Identify which cell holds the provided text, then report its (X, Y) central coordinate. 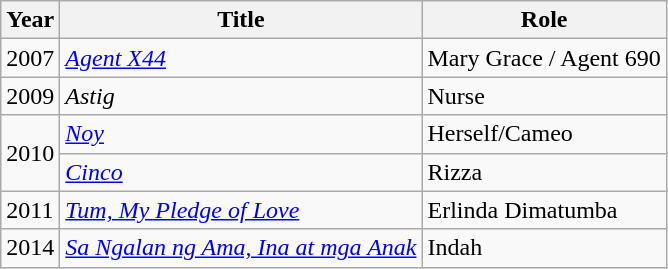
2007 (30, 58)
2010 (30, 153)
Title (241, 20)
Noy (241, 134)
Indah (544, 248)
Sa Ngalan ng Ama, Ina at mga Anak (241, 248)
2009 (30, 96)
Mary Grace / Agent 690 (544, 58)
Tum, My Pledge of Love (241, 210)
Cinco (241, 172)
2014 (30, 248)
Rizza (544, 172)
Nurse (544, 96)
Agent X44 (241, 58)
Year (30, 20)
Astig (241, 96)
Herself/Cameo (544, 134)
Role (544, 20)
2011 (30, 210)
Erlinda Dimatumba (544, 210)
